Provide the (X, Y) coordinate of the cell's center where the given text is located.  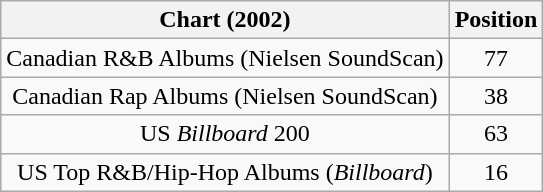
16 (496, 172)
77 (496, 58)
Canadian Rap Albums (Nielsen SoundScan) (225, 96)
Canadian R&B Albums (Nielsen SoundScan) (225, 58)
Chart (2002) (225, 20)
US Billboard 200 (225, 134)
63 (496, 134)
US Top R&B/Hip-Hop Albums (Billboard) (225, 172)
38 (496, 96)
Position (496, 20)
